Extract the (X, Y) coordinate from the center of the cell holding the provided text.  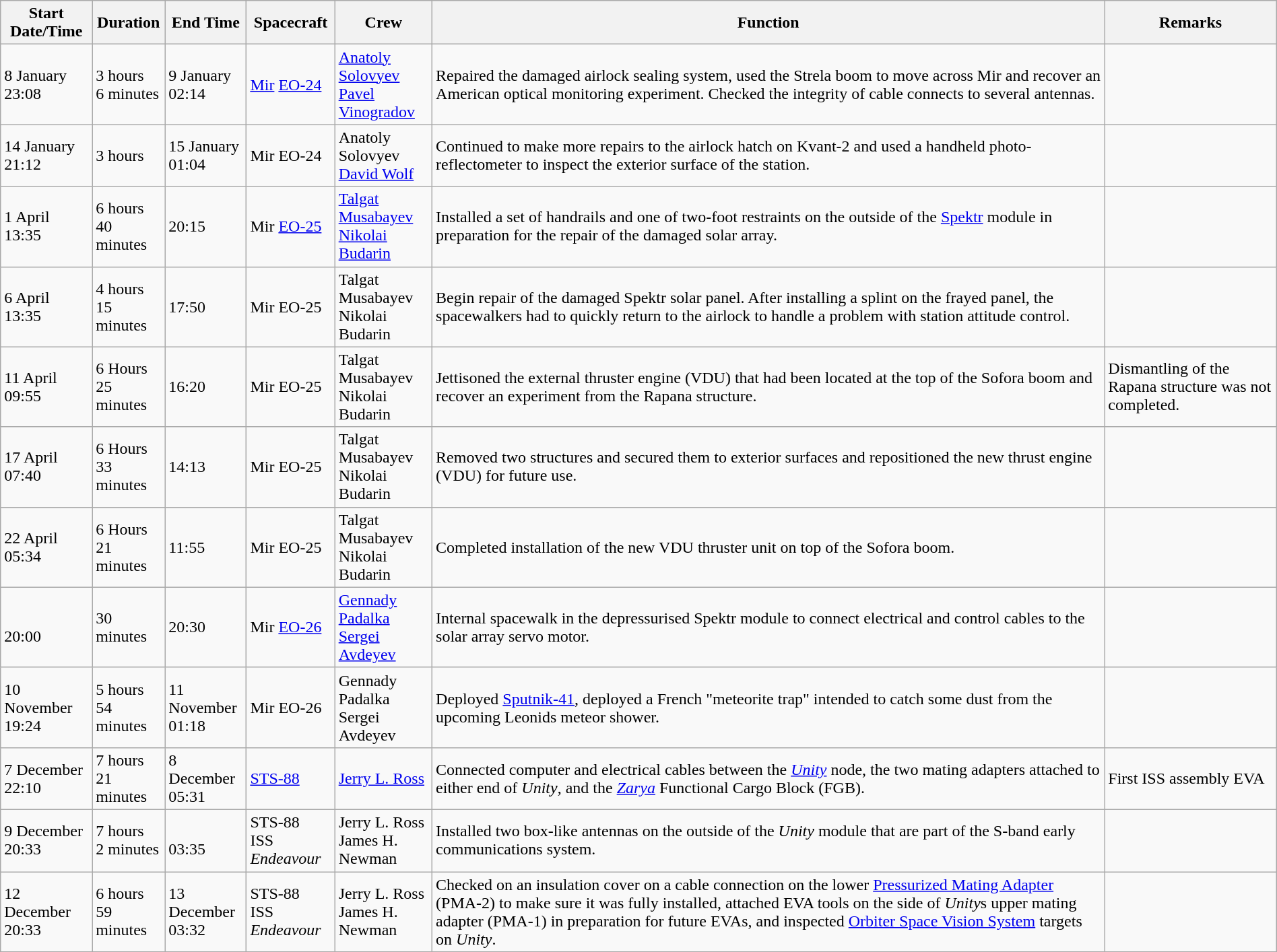
Start Date/Time (46, 23)
22 April05:34 (46, 547)
6 hours59 minutes (129, 912)
11:55 (206, 547)
17 April07:40 (46, 467)
7 hours21 minutes (129, 778)
30 minutes (129, 627)
6 April13:35 (46, 307)
13 December03:32 (206, 912)
5 hours54 minutes (129, 707)
Crew (383, 23)
12 December20:33 (46, 912)
8 January23:08 (46, 85)
11 November01:18 (206, 707)
20:15 (206, 226)
4 hours15 minutes (129, 307)
6 Hours21 minutes (129, 547)
7 December22:10 (46, 778)
Dismantling of the Rapana structure was not completed. (1191, 386)
14 January21:12 (46, 156)
20:30 (206, 627)
Deployed Sputnik-41, deployed a French "meteorite trap" intended to catch some dust from the upcoming Leonids meteor shower. (768, 707)
Remarks (1191, 23)
End Time (206, 23)
6 Hours33 minutes (129, 467)
16:20 (206, 386)
Spacecraft (291, 23)
First ISS assembly EVA (1191, 778)
Installed two box-like antennas on the outside of the Unity module that are part of the S-band early communications system. (768, 840)
Anatoly SolovyevDavid Wolf (383, 156)
3 hours6 minutes (129, 85)
11 April09:55 (46, 386)
7 hours2 minutes (129, 840)
Removed two structures and secured them to exterior surfaces and repositioned the new thrust engine (VDU) for future use. (768, 467)
20:00 (46, 627)
8 December05:31 (206, 778)
10 November19:24 (46, 707)
14:13 (206, 467)
6 Hours25 minutes (129, 386)
03:35 (206, 840)
9 January02:14 (206, 85)
1 April13:35 (46, 226)
6 hours40 minutes (129, 226)
15 January01:04 (206, 156)
Internal spacewalk in the depressurised Spektr module to connect electrical and control cables to the solar array servo motor. (768, 627)
Jerry L. Ross (383, 778)
Duration (129, 23)
Completed installation of the new VDU thruster unit on top of the Sofora boom. (768, 547)
Anatoly SolovyevPavel Vinogradov (383, 85)
3 hours (129, 156)
9 December20:33 (46, 840)
STS-88 (291, 778)
17:50 (206, 307)
Function (768, 23)
